Provide the [x, y] coordinate of the cell's center where the given text is located.  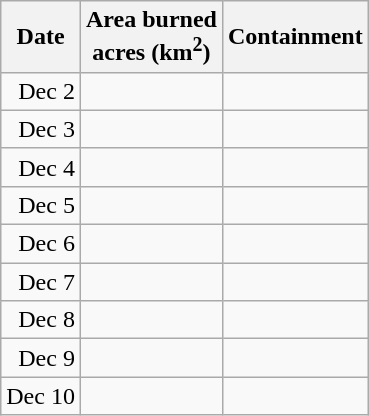
Dec 6 [41, 244]
Dec 2 [41, 91]
Date [41, 37]
Dec 9 [41, 358]
Containment [295, 37]
Area burnedacres (km2) [151, 37]
Dec 7 [41, 282]
Dec 4 [41, 167]
Dec 8 [41, 320]
Dec 5 [41, 205]
Dec 3 [41, 129]
Dec 10 [41, 396]
